Find where the given text appears and provide that cell's center as [X, Y] coordinate. 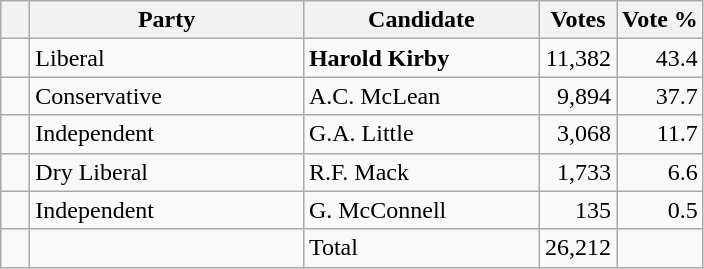
Votes [578, 20]
11.7 [660, 134]
Total [421, 248]
Dry Liberal [167, 172]
9,894 [578, 96]
37.7 [660, 96]
R.F. Mack [421, 172]
Harold Kirby [421, 58]
26,212 [578, 248]
Liberal [167, 58]
Conservative [167, 96]
Candidate [421, 20]
G. McConnell [421, 210]
3,068 [578, 134]
A.C. McLean [421, 96]
6.6 [660, 172]
43.4 [660, 58]
Vote % [660, 20]
135 [578, 210]
11,382 [578, 58]
Party [167, 20]
G.A. Little [421, 134]
1,733 [578, 172]
0.5 [660, 210]
